Pinpoint the cell where the given text exists, returning its [x, y] midpoint coordinate. 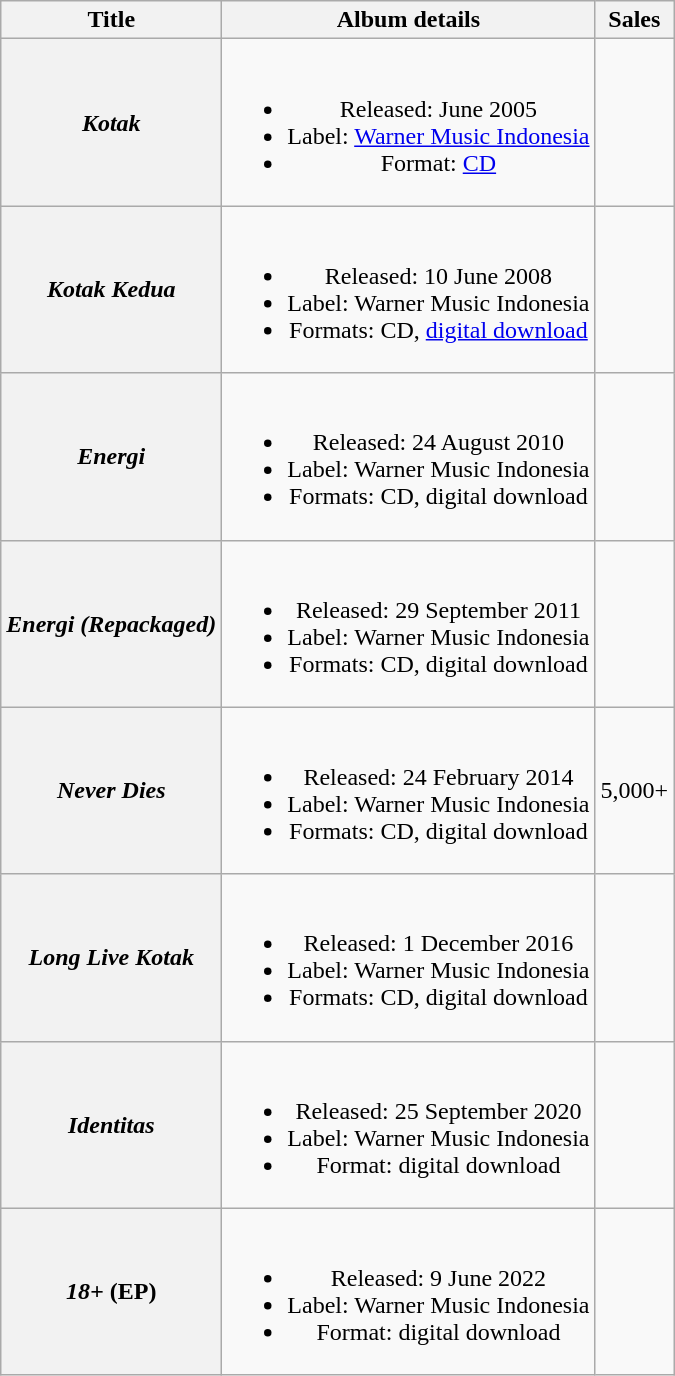
Released: 1 December 2016Label: Warner Music IndonesiaFormats: CD, digital download [408, 958]
Long Live Kotak [112, 958]
18+ (EP) [112, 1292]
Never Dies [112, 790]
Released: 9 June 2022Label: Warner Music IndonesiaFormat: digital download [408, 1292]
Released: 24 February 2014Label: Warner Music IndonesiaFormats: CD, digital download [408, 790]
Kotak Kedua [112, 290]
Released: 25 September 2020Label: Warner Music IndonesiaFormat: digital download [408, 1124]
Released: 24 August 2010Label: Warner Music IndonesiaFormats: CD, digital download [408, 456]
Title [112, 20]
5,000+ [634, 790]
Released: 10 June 2008Label: Warner Music IndonesiaFormats: CD, digital download [408, 290]
Album details [408, 20]
Energi [112, 456]
Kotak [112, 122]
Released: 29 September 2011Label: Warner Music IndonesiaFormats: CD, digital download [408, 624]
Released: June 2005Label: Warner Music IndonesiaFormat: CD [408, 122]
Energi (Repackaged) [112, 624]
Sales [634, 20]
Identitas [112, 1124]
